Capture the cell that displays the provided text and extract its (x, y) central coordinate. 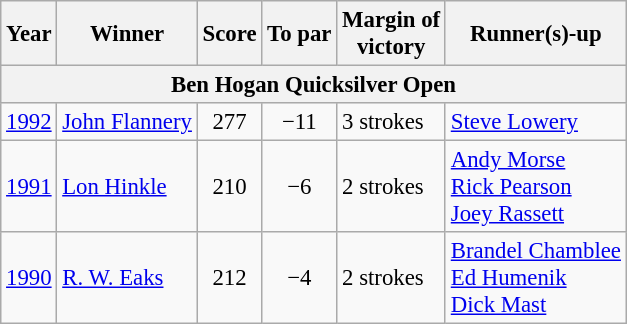
277 (230, 122)
−6 (300, 187)
Year (29, 34)
Runner(s)-up (536, 34)
Margin ofvictory (392, 34)
Ben Hogan Quicksilver Open (314, 85)
Andy Morse Rick Pearson Joey Rassett (536, 187)
Brandel Chamblee Ed Humenik Dick Mast (536, 278)
−11 (300, 122)
Steve Lowery (536, 122)
3 strokes (392, 122)
Lon Hinkle (127, 187)
1992 (29, 122)
−4 (300, 278)
Winner (127, 34)
210 (230, 187)
John Flannery (127, 122)
212 (230, 278)
1991 (29, 187)
1990 (29, 278)
Score (230, 34)
To par (300, 34)
R. W. Eaks (127, 278)
